Extract the (x, y) coordinate from the center of the cell holding the provided text.  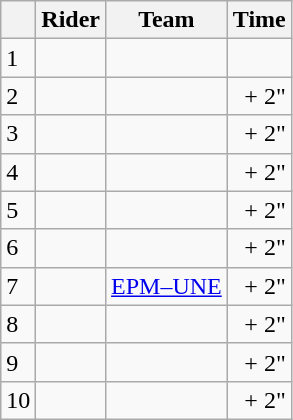
2 (18, 96)
Team (167, 20)
1 (18, 58)
3 (18, 134)
6 (18, 248)
EPM–UNE (167, 286)
4 (18, 172)
Time (259, 20)
5 (18, 210)
9 (18, 362)
7 (18, 286)
10 (18, 400)
8 (18, 324)
Rider (71, 20)
